Determine the (X, Y) coordinate at the center of the cell enclosing the given text.  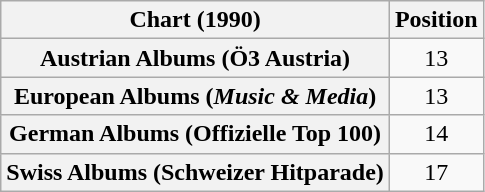
Austrian Albums (Ö3 Austria) (196, 58)
Position (436, 20)
14 (436, 134)
European Albums (Music & Media) (196, 96)
German Albums (Offizielle Top 100) (196, 134)
17 (436, 172)
Chart (1990) (196, 20)
Swiss Albums (Schweizer Hitparade) (196, 172)
